Scan for the cell matching the given text and deliver its [x, y] coordinate at center. 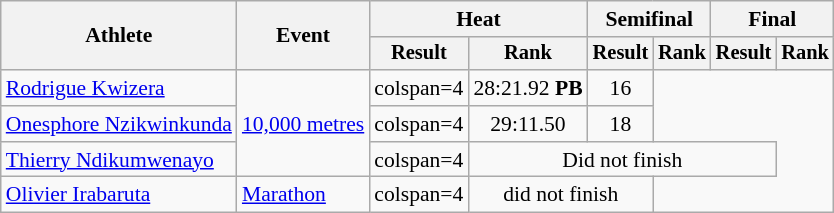
Athlete [119, 36]
Thierry Ndikumwenayo [119, 160]
Marathon [303, 195]
Rodrigue Kwizera [119, 88]
Semifinal [650, 19]
29:11.50 [528, 124]
Final [772, 19]
did not finish [560, 195]
16 [621, 88]
Onesphore Nzikwinkunda [119, 124]
Event [303, 36]
28:21.92 PB [528, 88]
Olivier Irabaruta [119, 195]
Did not finish [622, 160]
Heat [478, 19]
18 [621, 124]
10,000 metres [303, 124]
